Locate the cell with the specified text and output its (X, Y) center coordinate. 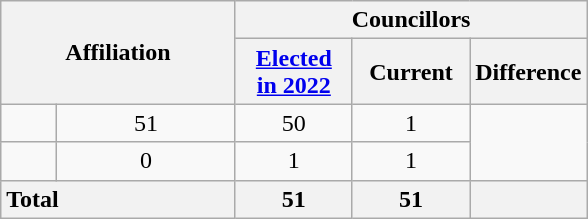
Total (118, 199)
Elected in 2022 (294, 72)
Current (410, 72)
Councillors (411, 20)
Differ­ence (528, 72)
0 (146, 161)
50 (294, 123)
Affiliation (118, 52)
